From the cell containing the given text, extract its center point as [X, Y] coordinate. 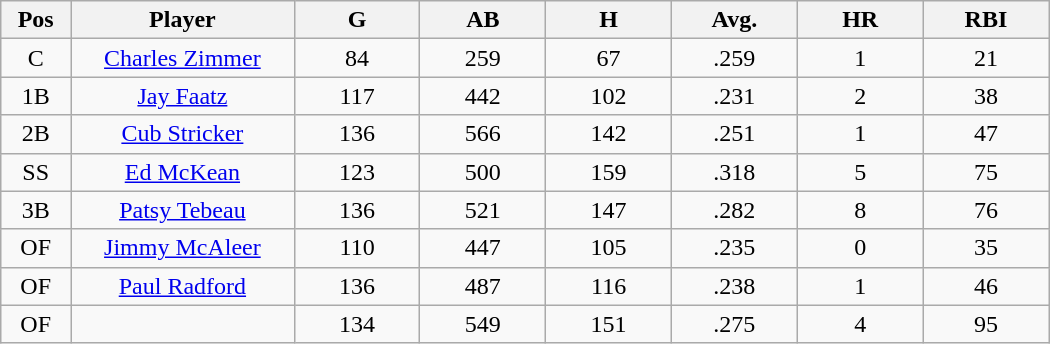
447 [483, 248]
Patsy Tebeau [183, 210]
123 [357, 172]
117 [357, 96]
Cub Stricker [183, 134]
35 [986, 248]
4 [860, 324]
67 [609, 58]
5 [860, 172]
Jimmy McAleer [183, 248]
.235 [734, 248]
Player [183, 20]
Paul Radford [183, 286]
21 [986, 58]
116 [609, 286]
HR [860, 20]
142 [609, 134]
95 [986, 324]
151 [609, 324]
46 [986, 286]
G [357, 20]
2B [36, 134]
Pos [36, 20]
C [36, 58]
566 [483, 134]
3B [36, 210]
Jay Faatz [183, 96]
.282 [734, 210]
Charles Zimmer [183, 58]
H [609, 20]
487 [483, 286]
110 [357, 248]
259 [483, 58]
Avg. [734, 20]
76 [986, 210]
521 [483, 210]
84 [357, 58]
.231 [734, 96]
442 [483, 96]
8 [860, 210]
Ed McKean [183, 172]
.251 [734, 134]
159 [609, 172]
147 [609, 210]
SS [36, 172]
.259 [734, 58]
RBI [986, 20]
500 [483, 172]
1B [36, 96]
75 [986, 172]
105 [609, 248]
AB [483, 20]
.275 [734, 324]
2 [860, 96]
38 [986, 96]
.238 [734, 286]
.318 [734, 172]
0 [860, 248]
102 [609, 96]
47 [986, 134]
134 [357, 324]
549 [483, 324]
